Find where the given text appears and provide that cell's center as [X, Y] coordinate. 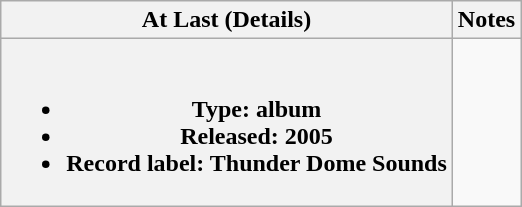
At Last (Details) [227, 20]
Notes [486, 20]
Type: albumReleased: 2005Record label: Thunder Dome Sounds [227, 122]
